Output the (x, y) coordinate of the center of the cell containing the given text.  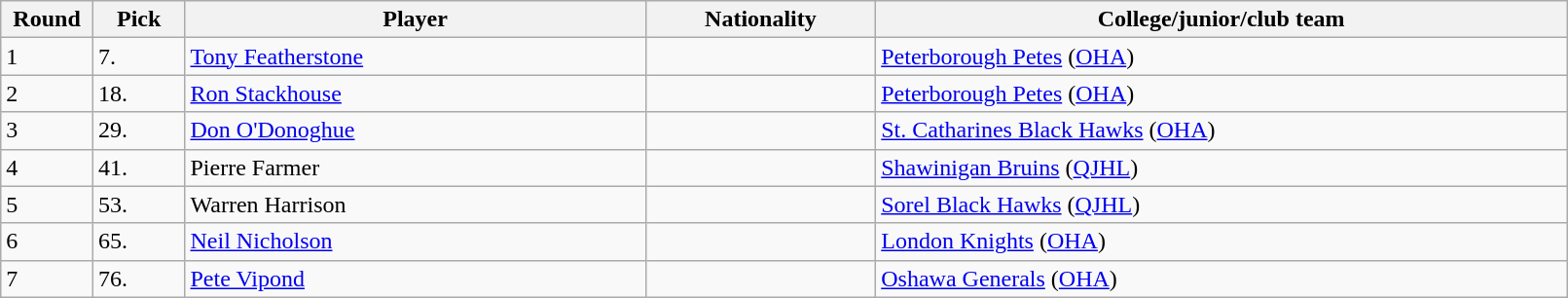
65. (138, 242)
Tony Featherstone (415, 56)
7 (47, 279)
18. (138, 93)
6 (47, 242)
Pick (138, 19)
Oshawa Generals (OHA) (1222, 279)
College/junior/club team (1222, 19)
Round (47, 19)
Pete Vipond (415, 279)
29. (138, 130)
Nationality (761, 19)
Neil Nicholson (415, 242)
St. Catharines Black Hawks (OHA) (1222, 130)
Ron Stackhouse (415, 93)
Player (415, 19)
76. (138, 279)
2 (47, 93)
Warren Harrison (415, 205)
Don O'Donoghue (415, 130)
London Knights (OHA) (1222, 242)
5 (47, 205)
Shawinigan Bruins (QJHL) (1222, 168)
3 (47, 130)
53. (138, 205)
7. (138, 56)
Sorel Black Hawks (QJHL) (1222, 205)
1 (47, 56)
Pierre Farmer (415, 168)
4 (47, 168)
41. (138, 168)
